Extract the [X, Y] coordinate from the center of the cell holding the provided text.  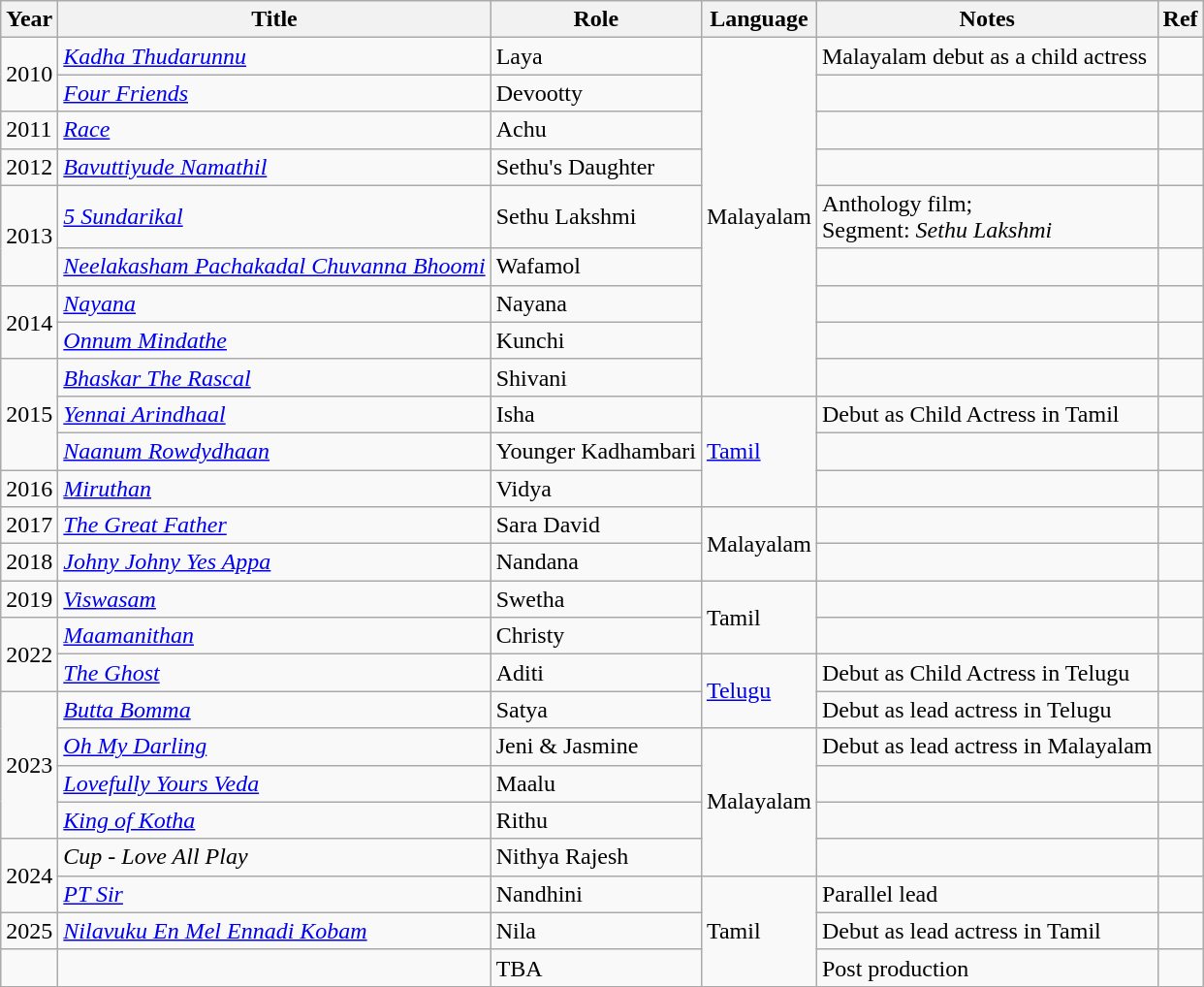
Title [274, 19]
Telugu [758, 691]
Nila [595, 931]
Sethu's Daughter [595, 167]
2010 [29, 75]
2019 [29, 599]
2014 [29, 322]
Ref [1181, 19]
Satya [595, 710]
Yennai Arindhaal [274, 414]
Bavuttiyude Namathil [274, 167]
King of Kotha [274, 820]
2011 [29, 130]
Jeni & Jasmine [595, 747]
Wafamol [595, 267]
2018 [29, 562]
Maamanithan [274, 636]
Aditi [595, 673]
2022 [29, 654]
Sara David [595, 525]
Swetha [595, 599]
Achu [595, 130]
2024 [29, 876]
Debut as Child Actress in Telugu [987, 673]
Johny Johny Yes Appa [274, 562]
2015 [29, 414]
Shivani [595, 377]
Post production [987, 968]
Sethu Lakshmi [595, 217]
Miruthan [274, 488]
Malayalam debut as a child actress [987, 56]
Debut as Child Actress in Tamil [987, 414]
2025 [29, 931]
2012 [29, 167]
Christy [595, 636]
Younger Kadhambari [595, 451]
Onnum Mindathe [274, 340]
5 Sundarikal [274, 217]
Viswasam [274, 599]
The Great Father [274, 525]
Naanum Rowdydhaan [274, 451]
Rithu [595, 820]
2016 [29, 488]
Nandhini [595, 894]
The Ghost [274, 673]
Nandana [595, 562]
Vidya [595, 488]
Debut as lead actress in Telugu [987, 710]
Debut as lead actress in Malayalam [987, 747]
Debut as lead actress in Tamil [987, 931]
Anthology film;Segment: Sethu Lakshmi [987, 217]
Kunchi [595, 340]
Oh My Darling [274, 747]
Parallel lead [987, 894]
PT Sir [274, 894]
Role [595, 19]
Isha [595, 414]
2017 [29, 525]
Butta Bomma [274, 710]
Notes [987, 19]
2013 [29, 235]
Language [758, 19]
Four Friends [274, 93]
Cup - Love All Play [274, 857]
Nilavuku En Mel Ennadi Kobam [274, 931]
Neelakasham Pachakadal Chuvanna Bhoomi [274, 267]
Kadha Thudarunnu [274, 56]
Devootty [595, 93]
2023 [29, 765]
Lovefully Yours Veda [274, 783]
Race [274, 130]
TBA [595, 968]
Laya [595, 56]
Maalu [595, 783]
Nithya Rajesh [595, 857]
Year [29, 19]
Bhaskar The Rascal [274, 377]
